Determine the (X, Y) coordinate at the center of the cell enclosing the given text.  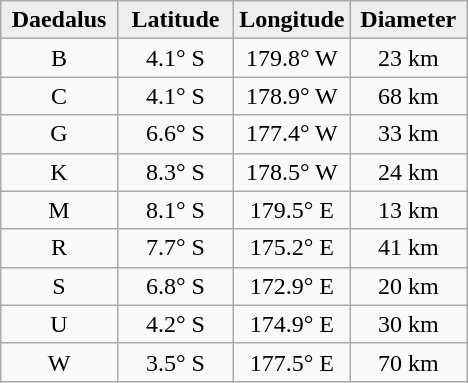
6.8° S (175, 286)
3.5° S (175, 362)
30 km (408, 324)
24 km (408, 172)
B (59, 58)
Latitude (175, 20)
7.7° S (175, 248)
179.8° W (292, 58)
Diameter (408, 20)
175.2° E (292, 248)
179.5° E (292, 210)
C (59, 96)
8.3° S (175, 172)
174.9° E (292, 324)
4.2° S (175, 324)
33 km (408, 134)
U (59, 324)
23 km (408, 58)
178.5° W (292, 172)
41 km (408, 248)
172.9° E (292, 286)
68 km (408, 96)
8.1° S (175, 210)
G (59, 134)
W (59, 362)
70 km (408, 362)
K (59, 172)
177.4° W (292, 134)
R (59, 248)
Daedalus (59, 20)
13 km (408, 210)
6.6° S (175, 134)
S (59, 286)
20 km (408, 286)
178.9° W (292, 96)
M (59, 210)
Longitude (292, 20)
177.5° E (292, 362)
